Output the [X, Y] coordinate of the center of the cell containing the given text.  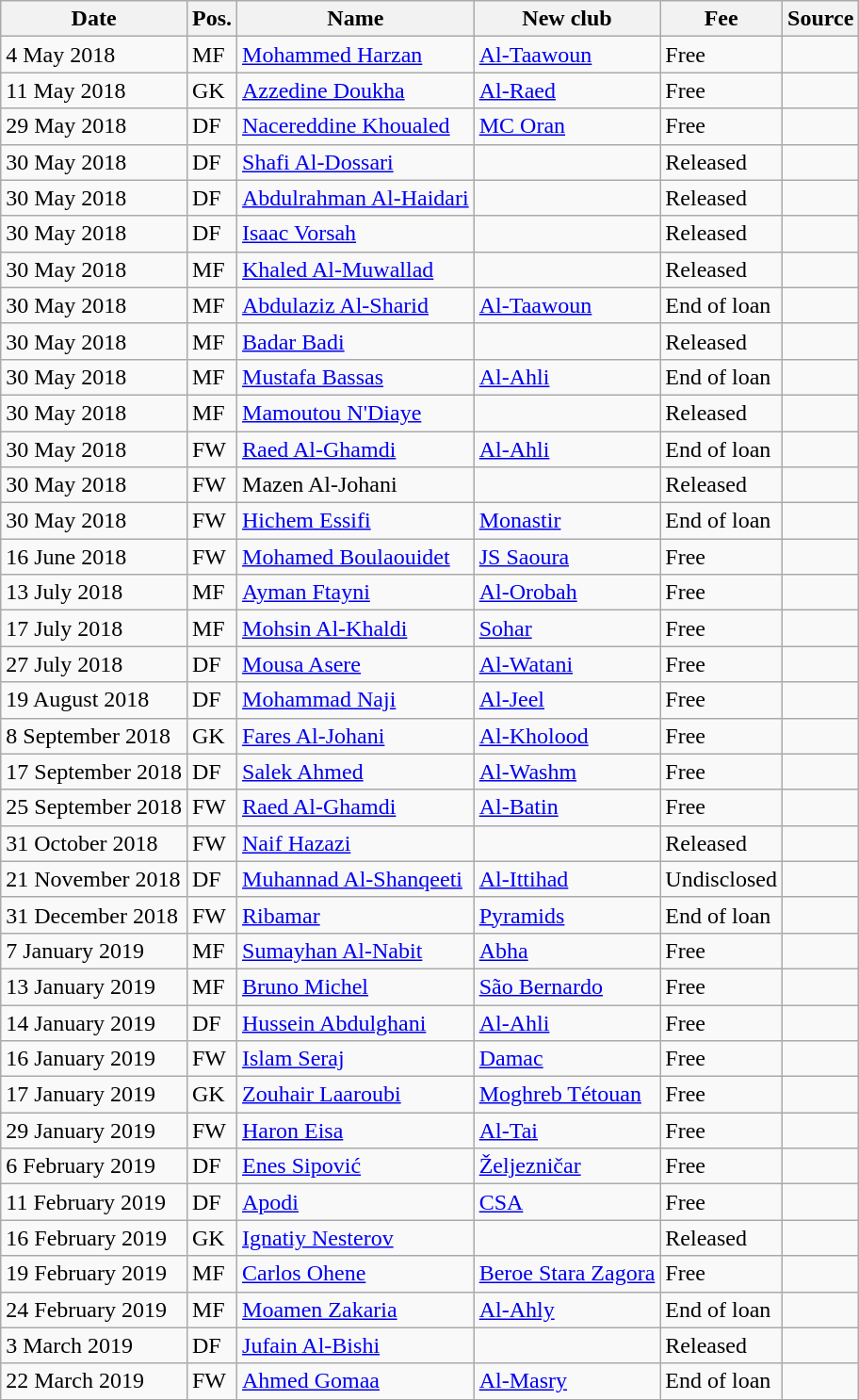
7 January 2019 [94, 951]
Mousa Asere [356, 664]
Al-Orobah [567, 593]
Isaac Vorsah [356, 234]
Mazen Al-Johani [356, 485]
Enes Sipović [356, 1166]
Abha [567, 951]
Al-Jeel [567, 700]
17 July 2018 [94, 628]
Al-Tai [567, 1131]
Ignatiy Nesterov [356, 1238]
6 February 2019 [94, 1166]
Muhannad Al-Shanqeeti [356, 879]
Al-Washm [567, 772]
New club [567, 19]
Nacereddine Khoualed [356, 126]
São Bernardo [567, 986]
11 February 2019 [94, 1202]
21 November 2018 [94, 879]
3 March 2019 [94, 1345]
Date [94, 19]
Abdulaziz Al-Sharid [356, 305]
Sohar [567, 628]
Carlos Ohene [356, 1274]
Bruno Michel [356, 986]
Mohsin Al-Khaldi [356, 628]
29 January 2019 [94, 1131]
14 January 2019 [94, 1022]
Hichem Essifi [356, 521]
Mohammad Naji [356, 700]
31 December 2018 [94, 915]
Sumayhan Al-Nabit [356, 951]
Khaled Al-Muwallad [356, 269]
Abdulrahman Al-Haidari [356, 198]
29 May 2018 [94, 126]
Badar Badi [356, 341]
Pos. [211, 19]
Naif Hazazi [356, 843]
Moamen Zakaria [356, 1310]
Source [821, 19]
27 July 2018 [94, 664]
25 September 2018 [94, 807]
19 August 2018 [94, 700]
4 May 2018 [94, 55]
Ribamar [356, 915]
13 July 2018 [94, 593]
11 May 2018 [94, 90]
Beroe Stara Zagora [567, 1274]
16 February 2019 [94, 1238]
CSA [567, 1202]
Al-Raed [567, 90]
24 February 2019 [94, 1310]
Damac [567, 1059]
Name [356, 19]
Al-Ittihad [567, 879]
Mohamed Boulaouidet [356, 557]
Al-Ahly [567, 1310]
16 June 2018 [94, 557]
16 January 2019 [94, 1059]
31 October 2018 [94, 843]
Al-Batin [567, 807]
Mustafa Bassas [356, 377]
19 February 2019 [94, 1274]
Moghreb Tétouan [567, 1095]
JS Saoura [567, 557]
MC Oran [567, 126]
Mohammed Harzan [356, 55]
Monastir [567, 521]
Azzedine Doukha [356, 90]
Mamoutou N'Diaye [356, 413]
Zouhair Laaroubi [356, 1095]
Salek Ahmed [356, 772]
Al-Watani [567, 664]
Apodi [356, 1202]
Shafi Al-Dossari [356, 162]
Al-Masry [567, 1381]
Fee [721, 19]
Ayman Ftayni [356, 593]
Željezničar [567, 1166]
Fares Al-Johani [356, 736]
Hussein Abdulghani [356, 1022]
Islam Seraj [356, 1059]
13 January 2019 [94, 986]
22 March 2019 [94, 1381]
Al-Kholood [567, 736]
Jufain Al-Bishi [356, 1345]
Pyramids [567, 915]
8 September 2018 [94, 736]
17 September 2018 [94, 772]
17 January 2019 [94, 1095]
Haron Eisa [356, 1131]
Ahmed Gomaa [356, 1381]
Undisclosed [721, 879]
